Return (x, y) of the center of cell containing provided text 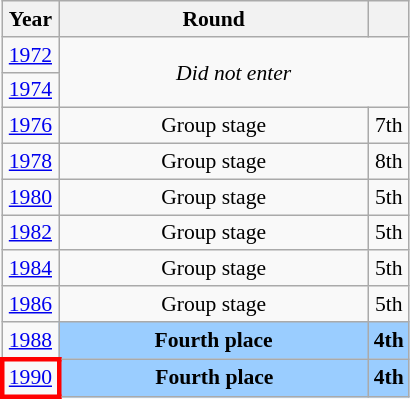
1974 (30, 90)
1984 (30, 269)
1978 (30, 162)
7th (389, 126)
Did not enter (234, 72)
Year (30, 19)
1982 (30, 233)
1986 (30, 304)
1972 (30, 55)
8th (389, 162)
1976 (30, 126)
1980 (30, 197)
1990 (30, 378)
1988 (30, 340)
Round (214, 19)
